Determine the (x, y) coordinate at the center of the cell enclosing the given text.  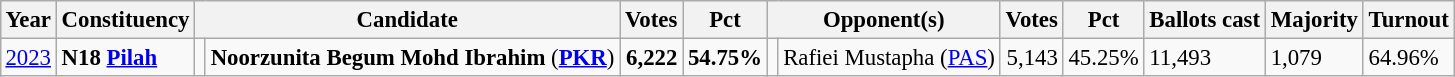
5,143 (1032, 57)
Majority (1314, 20)
Turnout (1408, 20)
11,493 (1204, 57)
Year (28, 20)
1,079 (1314, 57)
2023 (28, 57)
N18 Pilah (125, 57)
Candidate (408, 20)
Opponent(s) (884, 20)
64.96% (1408, 57)
6,222 (652, 57)
Noorzunita Begum Mohd Ibrahim (PKR) (412, 57)
Ballots cast (1204, 20)
Rafiei Mustapha (PAS) (889, 57)
Constituency (125, 20)
54.75% (726, 57)
45.25% (1104, 57)
